Find where the given text appears and provide that cell's center as [x, y] coordinate. 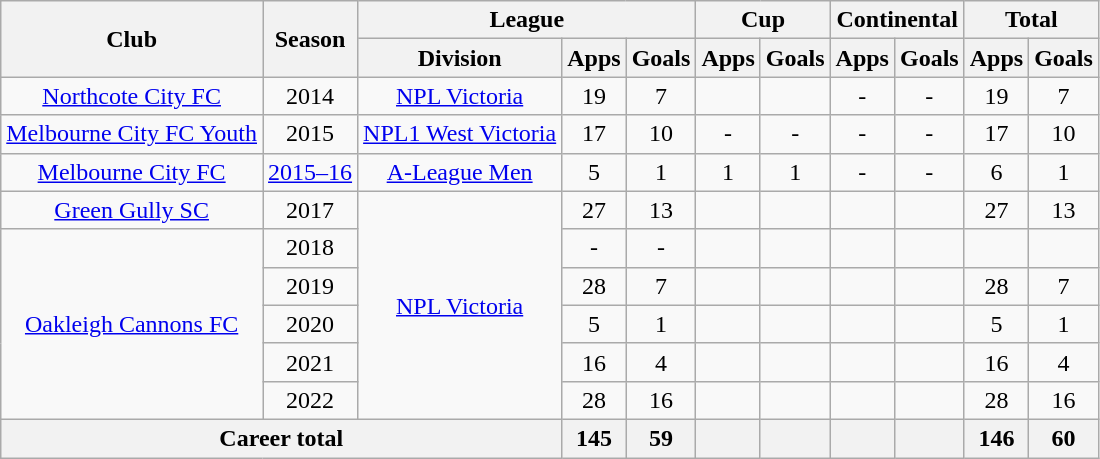
2019 [310, 286]
Continental [897, 20]
Total [1031, 20]
Division [460, 58]
Career total [282, 438]
2017 [310, 210]
2015–16 [310, 172]
6 [996, 172]
145 [594, 438]
146 [996, 438]
60 [1064, 438]
59 [661, 438]
2014 [310, 96]
2015 [310, 134]
Melbourne City FC Youth [132, 134]
Club [132, 39]
2021 [310, 362]
2020 [310, 324]
A-League Men [460, 172]
Season [310, 39]
Green Gully SC [132, 210]
League [527, 20]
Northcote City FC [132, 96]
NPL1 West Victoria [460, 134]
Cup [763, 20]
Oakleigh Cannons FC [132, 324]
Melbourne City FC [132, 172]
2022 [310, 400]
2018 [310, 248]
